Search for the cell housing the specified text and yield its (X, Y) center coordinate. 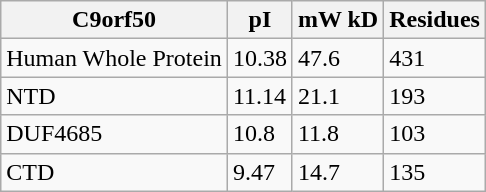
193 (435, 96)
10.8 (260, 134)
103 (435, 134)
10.38 (260, 58)
47.6 (338, 58)
Human Whole Protein (114, 58)
14.7 (338, 172)
DUF4685 (114, 134)
Residues (435, 20)
11.8 (338, 134)
9.47 (260, 172)
431 (435, 58)
NTD (114, 96)
C9orf50 (114, 20)
21.1 (338, 96)
CTD (114, 172)
11.14 (260, 96)
pI (260, 20)
mW kD (338, 20)
135 (435, 172)
